For the text-containing cell, return its midpoint in (x, y) coordinate format. 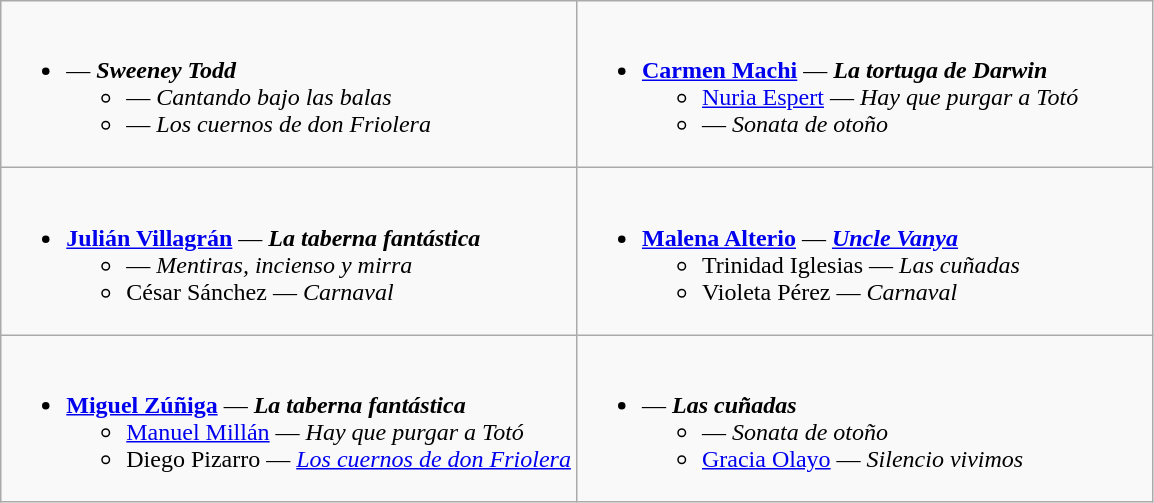
— Las cuñadas — Sonata de otoñoGracia Olayo — Silencio vivimos (864, 418)
Carmen Machi — La tortuga de DarwinNuria Espert — Hay que purgar a Totó — Sonata de otoño (864, 84)
Malena Alterio — Uncle VanyaTrinidad Iglesias — Las cuñadasVioleta Pérez — Carnaval (864, 252)
Miguel Zúñiga — La taberna fantásticaManuel Millán — Hay que purgar a TotóDiego Pizarro — Los cuernos de don Friolera (289, 418)
— Sweeney Todd — Cantando bajo las balas — Los cuernos de don Friolera (289, 84)
Julián Villagrán — La taberna fantástica — Mentiras, incienso y mirraCésar Sánchez — Carnaval (289, 252)
